Output the (x, y) coordinate of the center of the cell containing the given text.  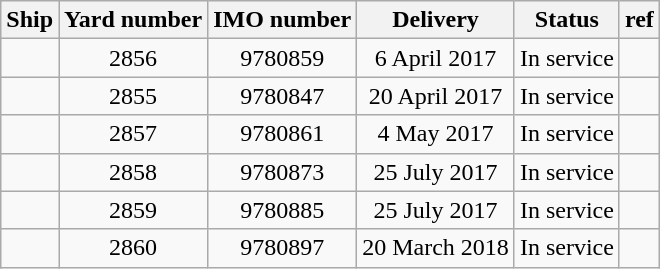
2858 (134, 172)
Delivery (436, 20)
4 May 2017 (436, 134)
20 March 2018 (436, 248)
2860 (134, 248)
9780861 (282, 134)
2859 (134, 210)
ref (639, 20)
9780859 (282, 58)
2855 (134, 96)
Ship (30, 20)
9780897 (282, 248)
9780873 (282, 172)
20 April 2017 (436, 96)
6 April 2017 (436, 58)
9780885 (282, 210)
9780847 (282, 96)
Yard number (134, 20)
IMO number (282, 20)
2857 (134, 134)
Status (566, 20)
2856 (134, 58)
